Output the [X, Y] coordinate of the center of the cell containing the given text.  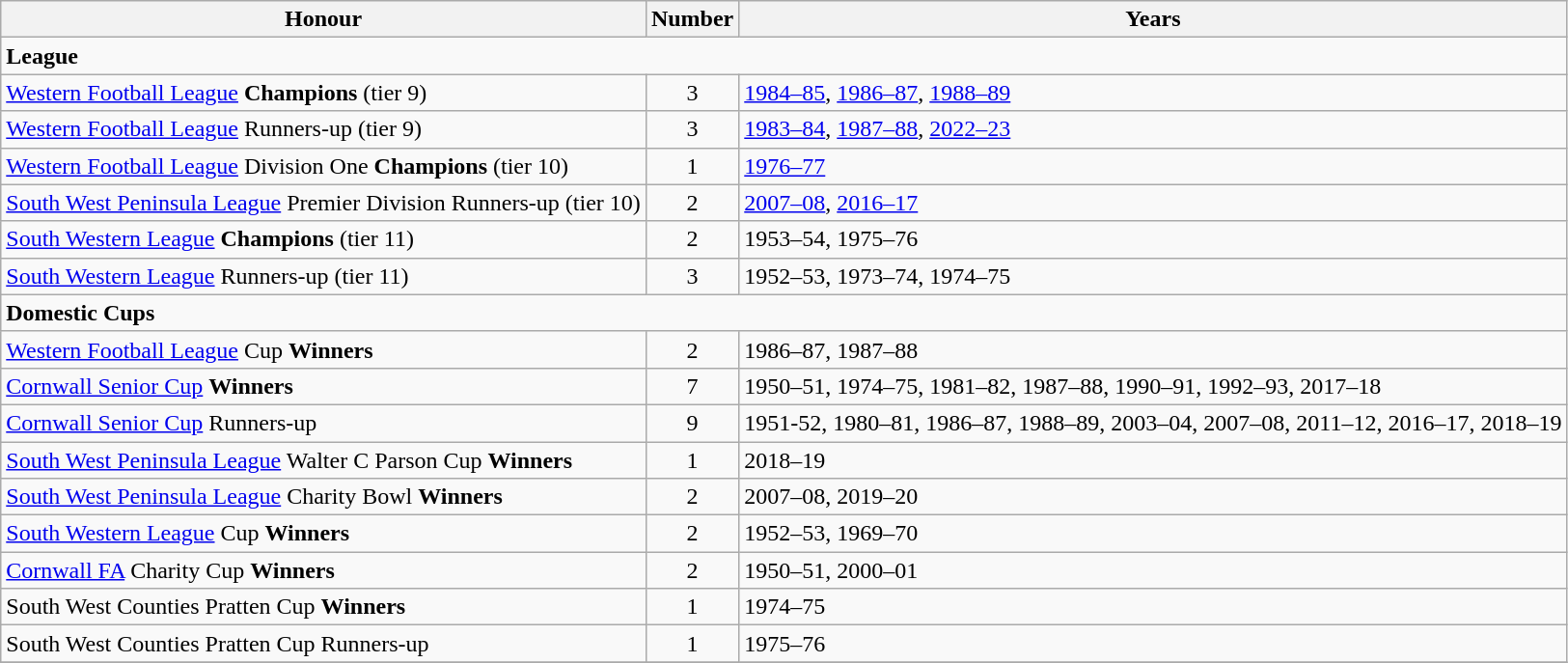
1974–75 [1153, 607]
League [784, 56]
South Western League Champions (tier 11) [324, 239]
Domestic Cups [784, 313]
Western Football League Champions (tier 9) [324, 93]
Honour [324, 19]
2018–19 [1153, 460]
1976–77 [1153, 166]
South Western League Runners-up (tier 11) [324, 276]
South West Counties Pratten Cup Winners [324, 607]
Cornwall Senior Cup Runners-up [324, 423]
Years [1153, 19]
Cornwall Senior Cup Winners [324, 386]
1975–76 [1153, 644]
1986–87, 1987–88 [1153, 349]
1950–51, 1974–75, 1981–82, 1987–88, 1990–91, 1992–93, 2017–18 [1153, 386]
1983–84, 1987–88, 2022–23 [1153, 129]
Western Football League Cup Winners [324, 349]
1952–53, 1969–70 [1153, 534]
2007–08, 2016–17 [1153, 203]
South West Peninsula League Premier Division Runners-up (tier 10) [324, 203]
Number [692, 19]
1953–54, 1975–76 [1153, 239]
2007–08, 2019–20 [1153, 497]
1950–51, 2000–01 [1153, 570]
1984–85, 1986–87, 1988–89 [1153, 93]
1951-52, 1980–81, 1986–87, 1988–89, 2003–04, 2007–08, 2011–12, 2016–17, 2018–19 [1153, 423]
South Western League Cup Winners [324, 534]
7 [692, 386]
9 [692, 423]
South West Peninsula League Walter C Parson Cup Winners [324, 460]
South West Counties Pratten Cup Runners-up [324, 644]
South West Peninsula League Charity Bowl Winners [324, 497]
Cornwall FA Charity Cup Winners [324, 570]
1952–53, 1973–74, 1974–75 [1153, 276]
Western Football League Runners-up (tier 9) [324, 129]
Western Football League Division One Champions (tier 10) [324, 166]
